Search for the cell housing the specified text and yield its (X, Y) center coordinate. 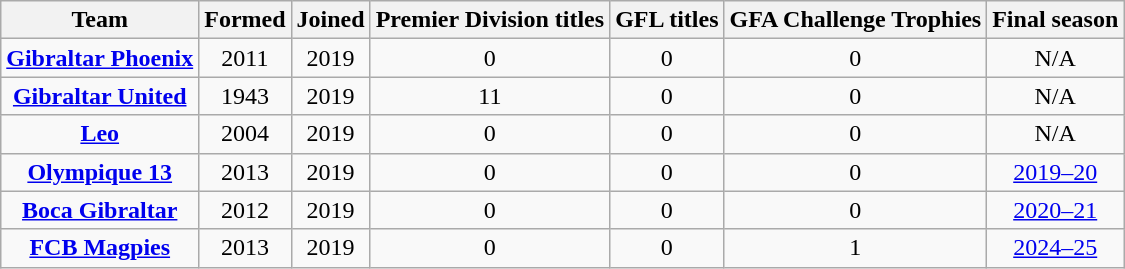
Olympique 13 (100, 172)
1 (856, 248)
Premier Division titles (490, 20)
2011 (245, 58)
2004 (245, 134)
GFA Challenge Trophies (856, 20)
Formed (245, 20)
2020–21 (1056, 210)
11 (490, 96)
2019–20 (1056, 172)
Joined (330, 20)
Team (100, 20)
GFL titles (667, 20)
Final season (1056, 20)
FCB Magpies (100, 248)
2024–25 (1056, 248)
Leo (100, 134)
Gibraltar Phoenix (100, 58)
2012 (245, 210)
Gibraltar United (100, 96)
Boca Gibraltar (100, 210)
1943 (245, 96)
